Scan for the cell matching the given text and deliver its (X, Y) coordinate at center. 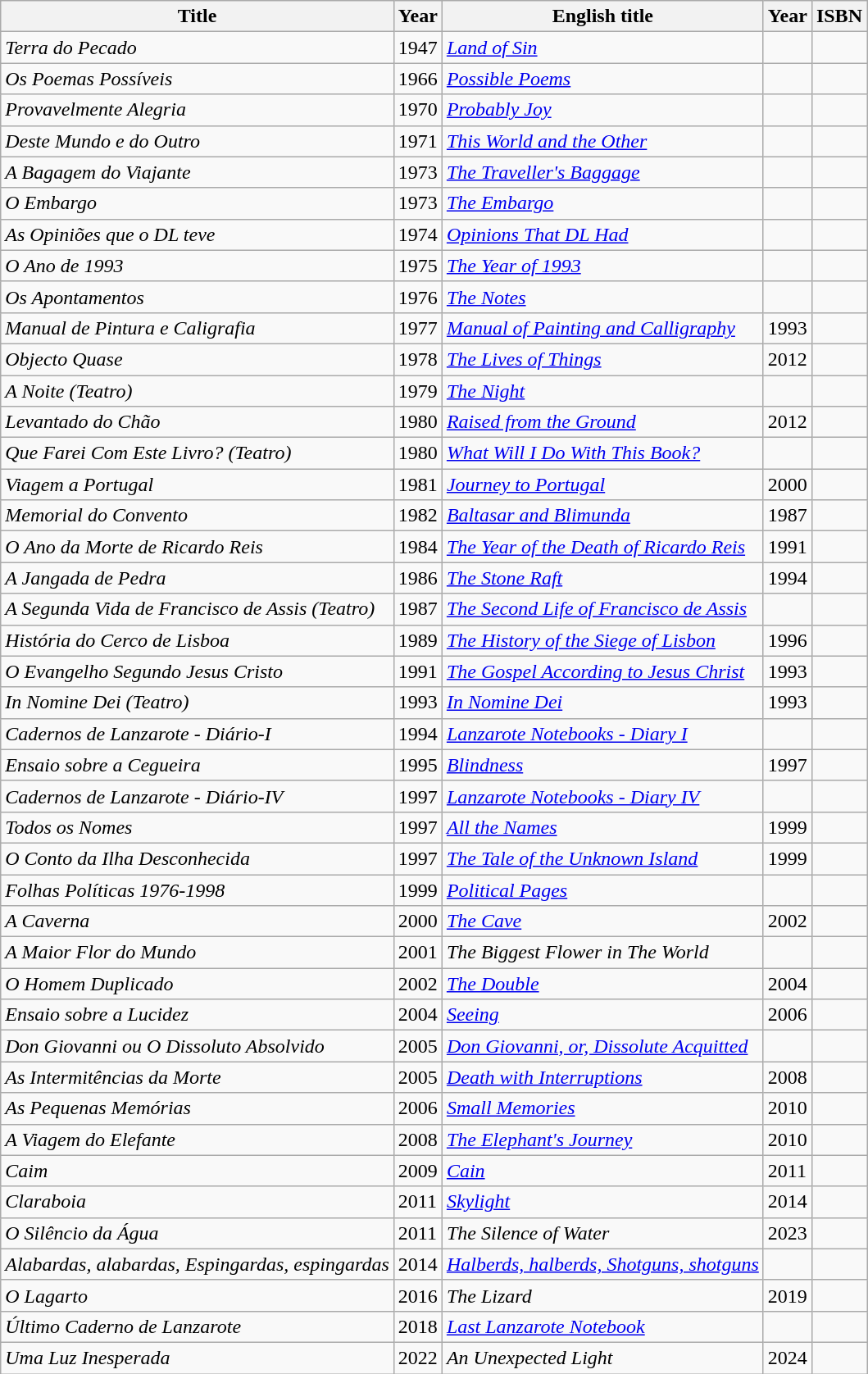
O Conto da Ilha Desconhecida (198, 858)
Possible Poems (602, 79)
Opinions That DL Had (602, 234)
2024 (787, 1358)
O Evangelho Segundo Jesus Cristo (198, 671)
1974 (418, 234)
Blindness (602, 765)
Alabardas, alabardas, Espingardas, espingardas (198, 1264)
O Lagarto (198, 1295)
Manual of Painting and Calligraphy (602, 328)
1947 (418, 48)
2018 (418, 1326)
2016 (418, 1295)
1996 (787, 640)
1986 (418, 578)
Lanzarote Notebooks - Diary IV (602, 796)
Don Giovanni ou O Dissoluto Absolvido (198, 1046)
ISBN (839, 16)
Seeing (602, 1015)
Objecto Quase (198, 359)
Memorial do Convento (198, 516)
2019 (787, 1295)
Cadernos de Lanzarote - Diário-IV (198, 796)
Uma Luz Inesperada (198, 1358)
Os Poemas Possíveis (198, 79)
Land of Sin (602, 48)
The Lizard (602, 1295)
As Pequenas Memórias (198, 1108)
The Year of 1993 (602, 266)
1979 (418, 391)
Levantado do Chão (198, 422)
This World and the Other (602, 141)
Skylight (602, 1202)
2001 (418, 953)
A Jangada de Pedra (198, 578)
O Homem Duplicado (198, 984)
As Opiniões que o DL teve (198, 234)
English title (602, 16)
The Tale of the Unknown Island (602, 858)
O Silêncio da Água (198, 1233)
1984 (418, 547)
Claraboia (198, 1202)
Deste Mundo e do Outro (198, 141)
The Elephant's Journey (602, 1140)
Todos os Nomes (198, 827)
Death with Interruptions (602, 1077)
The Notes (602, 297)
The Year of the Death of Ricardo Reis (602, 547)
A Noite (Teatro) (198, 391)
1989 (418, 640)
Viagem a Portugal (198, 485)
The Second Life of Francisco de Assis (602, 609)
1995 (418, 765)
Probably Joy (602, 110)
1970 (418, 110)
1982 (418, 516)
Cadernos de Lanzarote - Diário-I (198, 734)
As Intermitências da Morte (198, 1077)
O Ano da Morte de Ricardo Reis (198, 547)
1981 (418, 485)
The History of the Siege of Lisbon (602, 640)
Terra do Pecado (198, 48)
In Nomine Dei (602, 703)
Baltasar and Blimunda (602, 516)
Don Giovanni, or, Dissolute Acquitted (602, 1046)
Os Apontamentos (198, 297)
The Gospel According to Jesus Christ (602, 671)
A Segunda Vida de Francisco de Assis (Teatro) (198, 609)
Title (198, 16)
The Double (602, 984)
Political Pages (602, 889)
2022 (418, 1358)
1977 (418, 328)
In Nomine Dei (Teatro) (198, 703)
2009 (418, 1171)
História do Cerco de Lisboa (198, 640)
O Ano de 1993 (198, 266)
Cain (602, 1171)
1966 (418, 79)
The Stone Raft (602, 578)
Provavelmente Alegria (198, 110)
The Silence of Water (602, 1233)
A Maior Flor do Mundo (198, 953)
Ensaio sobre a Cegueira (198, 765)
Folhas Políticas 1976-1998 (198, 889)
Último Caderno de Lanzarote (198, 1326)
Raised from the Ground (602, 422)
Lanzarote Notebooks - Diary I (602, 734)
1976 (418, 297)
Que Farei Com Este Livro? (Teatro) (198, 453)
The Night (602, 391)
The Traveller's Baggage (602, 172)
1978 (418, 359)
Journey to Portugal (602, 485)
Manual de Pintura e Caligrafia (198, 328)
O Embargo (198, 203)
The Cave (602, 921)
A Bagagem do Viajante (198, 172)
The Biggest Flower in The World (602, 953)
Caim (198, 1171)
Halberds, halberds, Shotguns, shotguns (602, 1264)
A Viagem do Elefante (198, 1140)
2023 (787, 1233)
1975 (418, 266)
A Caverna (198, 921)
1971 (418, 141)
An Unexpected Light (602, 1358)
The Embargo (602, 203)
The Lives of Things (602, 359)
Last Lanzarote Notebook (602, 1326)
All the Names (602, 827)
What Will I Do With This Book? (602, 453)
Ensaio sobre a Lucidez (198, 1015)
Small Memories (602, 1108)
